Return the [x, y] coordinate for the center point of the cell that contains the specified text.  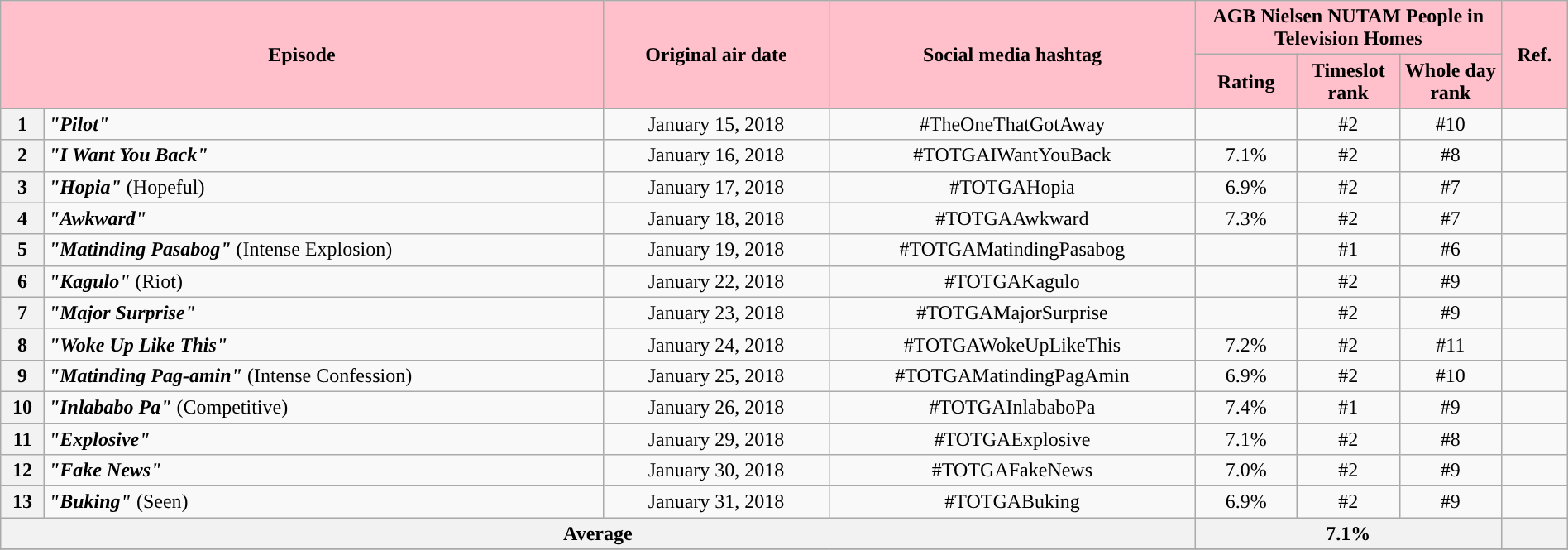
"Woke Up Like This" [323, 344]
#TOTGAKagulo [1012, 281]
"Matinding Pag-amin" (Intense Confession) [323, 375]
5 [23, 250]
7.4% [1246, 407]
Average [598, 533]
#TOTGAIWantYouBack [1012, 155]
"Fake News" [323, 471]
January 30, 2018 [716, 471]
6 [23, 281]
"Inlababo Pa" (Competitive) [323, 407]
January 24, 2018 [716, 344]
8 [23, 344]
7.2% [1246, 344]
#TOTGAMatindingPasabog [1012, 250]
"Major Surprise" [323, 313]
January 31, 2018 [716, 502]
11 [23, 439]
#TOTGAMatindingPagAmin [1012, 375]
#TOTGAInlababoPa [1012, 407]
Social media hashtag [1012, 55]
"Matinding Pasabog" (Intense Explosion) [323, 250]
12 [23, 471]
#11 [1451, 344]
#TOTGAFakeNews [1012, 471]
January 26, 2018 [716, 407]
#TOTGAExplosive [1012, 439]
Ref. [1535, 55]
#TOTGAHopia [1012, 187]
#TOTGAWokeUpLikeThis [1012, 344]
"I Want You Back" [323, 155]
10 [23, 407]
January 23, 2018 [716, 313]
"Awkward" [323, 218]
"Pilot" [323, 124]
AGB Nielsen NUTAM People in Television Homes [1348, 28]
Timeslotrank [1349, 81]
#TOTGAAwkward [1012, 218]
Episode [302, 55]
7.0% [1246, 471]
13 [23, 502]
January 18, 2018 [716, 218]
2 [23, 155]
4 [23, 218]
"Buking" (Seen) [323, 502]
Whole dayrank [1451, 81]
"Explosive" [323, 439]
Original air date [716, 55]
Rating [1246, 81]
1 [23, 124]
#TOTGAMajorSurprise [1012, 313]
9 [23, 375]
January 25, 2018 [716, 375]
January 15, 2018 [716, 124]
7 [23, 313]
January 29, 2018 [716, 439]
7.3% [1246, 218]
January 16, 2018 [716, 155]
3 [23, 187]
#TheOneThatGotAway [1012, 124]
#6 [1451, 250]
January 22, 2018 [716, 281]
"Kagulo" (Riot) [323, 281]
January 17, 2018 [716, 187]
January 19, 2018 [716, 250]
#TOTGABuking [1012, 502]
"Hopia" (Hopeful) [323, 187]
